Detect which cell encompasses the target text, then output its [x, y] center coordinate. 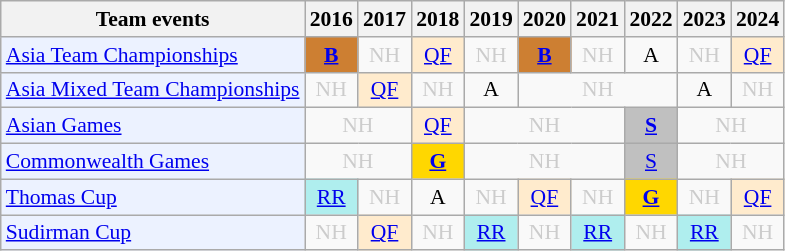
2020 [544, 19]
Asia Team Championships [153, 55]
2017 [384, 19]
Thomas Cup [153, 197]
2023 [704, 19]
Sudirman Cup [153, 233]
Asian Games [153, 126]
2024 [758, 19]
2016 [332, 19]
2018 [438, 19]
2022 [650, 19]
2019 [490, 19]
Asia Mixed Team Championships [153, 90]
Team events [153, 19]
2021 [598, 19]
Commonwealth Games [153, 162]
